Return [X, Y] of the center of cell containing provided text 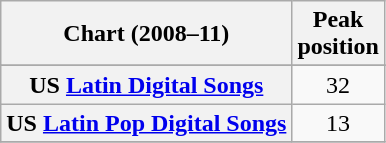
US Latin Pop Digital Songs [146, 123]
US Latin Digital Songs [146, 85]
Chart (2008–11) [146, 34]
13 [338, 123]
Peakposition [338, 34]
32 [338, 85]
